Capture the cell that displays the provided text and extract its [X, Y] central coordinate. 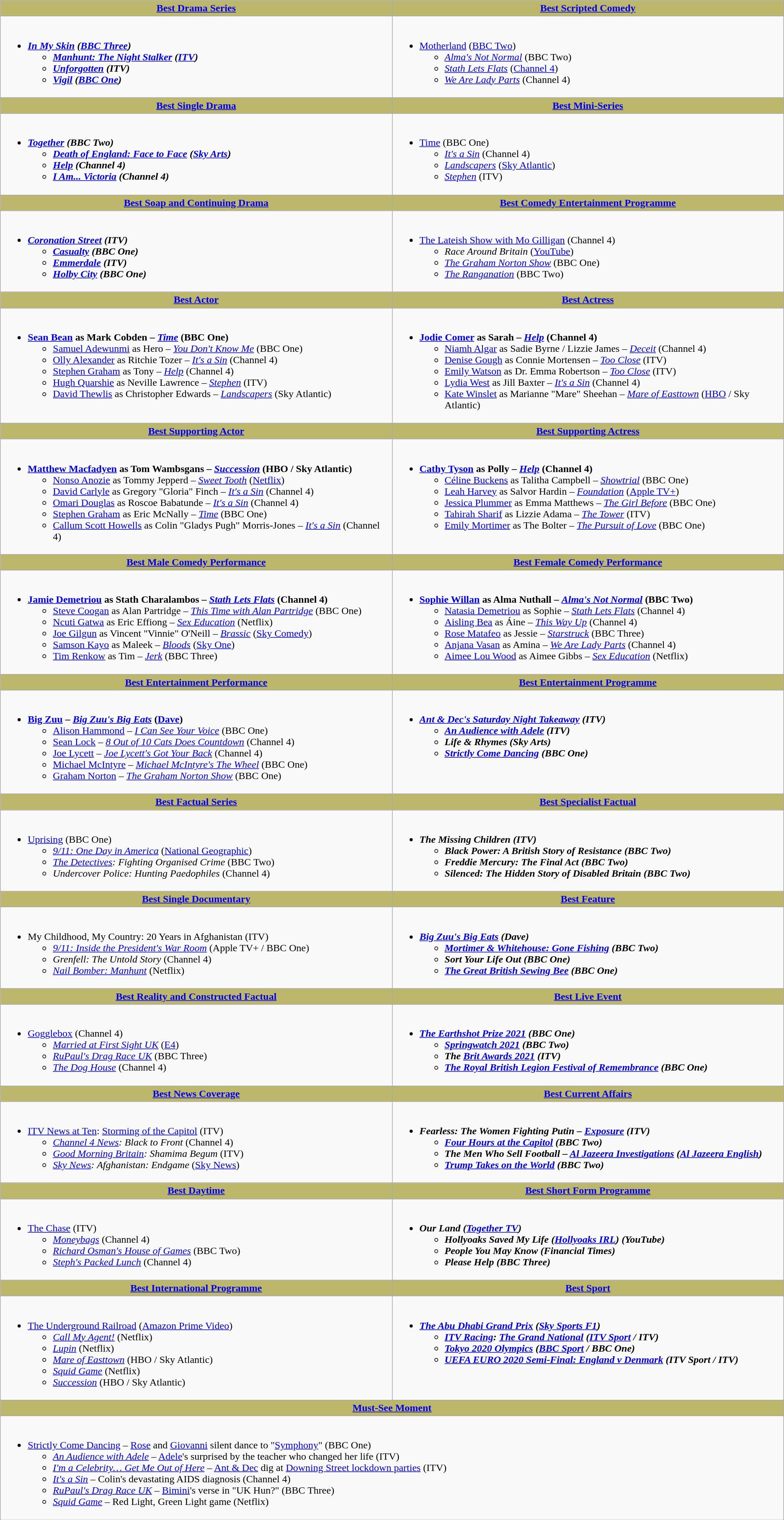
Best Entertainment Performance [196, 682]
Best Male Comedy Performance [196, 562]
Ant & Dec's Saturday Night Takeaway (ITV)An Audience with Adele (ITV)Life & Rhymes (Sky Arts)Strictly Come Dancing (BBC One) [588, 742]
Time (BBC One)It's a Sin (Channel 4)Landscapers (Sky Atlantic)Stephen (ITV) [588, 154]
Best Reality and Constructed Factual [196, 996]
Best Sport [588, 1288]
Best Live Event [588, 996]
Best Mini-Series [588, 106]
Must-See Moment [392, 1408]
Best Entertainment Programme [588, 682]
Best Daytime [196, 1191]
The Earthshot Prize 2021 (BBC One)Springwatch 2021 (BBC Two)The Brit Awards 2021 (ITV)The Royal British Legion Festival of Remembrance (BBC One) [588, 1045]
Best Single Drama [196, 106]
Best News Coverage [196, 1094]
Best Comedy Entertainment Programme [588, 203]
Best Drama Series [196, 8]
Best Actress [588, 300]
Best Short Form Programme [588, 1191]
Big Zuu's Big Eats (Dave)Mortimer & Whitehouse: Gone Fishing (BBC Two)Sort Your Life Out (BBC One)The Great British Sewing Bee (BBC One) [588, 948]
Best Actor [196, 300]
The Lateish Show with Mo Gilligan (Channel 4)Race Around Britain (YouTube)The Graham Norton Show (BBC One)The Ranganation (BBC Two) [588, 251]
Best Supporting Actor [196, 431]
Best Soap and Continuing Drama [196, 203]
Best Scripted Comedy [588, 8]
Best Single Documentary [196, 899]
Our Land (Together TV)Hollyoaks Saved My Life (Hollyoaks IRL) (YouTube)People You May Know (Financial Times)Please Help (BBC Three) [588, 1239]
Best Current Affairs [588, 1094]
Best Specialist Factual [588, 802]
In My Skin (BBC Three)Manhunt: The Night Stalker (ITV)Unforgotten (ITV)Vigil (BBC One) [196, 57]
Best Female Comedy Performance [588, 562]
Best Feature [588, 899]
Motherland (BBC Two)Alma's Not Normal (BBC Two)Stath Lets Flats (Channel 4)We Are Lady Parts (Channel 4) [588, 57]
Best Factual Series [196, 802]
Best Supporting Actress [588, 431]
Together (BBC Two)Death of England: Face to Face (Sky Arts)Help (Channel 4)I Am... Victoria (Channel 4) [196, 154]
Gogglebox (Channel 4)Married at First Sight UK (E4)RuPaul's Drag Race UK (BBC Three)The Dog House (Channel 4) [196, 1045]
Coronation Street (ITV)Casualty (BBC One)Emmerdale (ITV)Holby City (BBC One) [196, 251]
The Chase (ITV)Moneybags (Channel 4)Richard Osman's House of Games (BBC Two)Steph's Packed Lunch (Channel 4) [196, 1239]
Best International Programme [196, 1288]
